Scan for the cell matching the given text and deliver its (X, Y) coordinate at center. 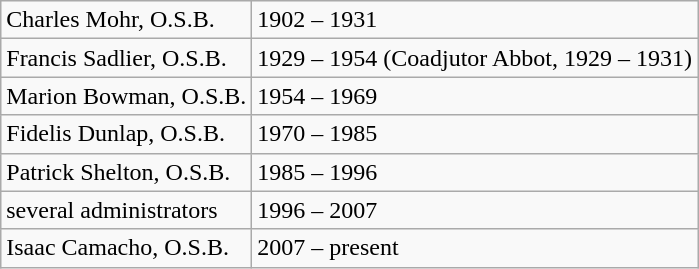
1996 – 2007 (475, 210)
1929 – 1954 (Coadjutor Abbot, 1929 – 1931) (475, 58)
1985 – 1996 (475, 172)
Isaac Camacho, O.S.B. (126, 248)
Fidelis Dunlap, O.S.B. (126, 134)
several administrators (126, 210)
Marion Bowman, O.S.B. (126, 96)
2007 – present (475, 248)
1970 – 1985 (475, 134)
1954 – 1969 (475, 96)
1902 – 1931 (475, 20)
Charles Mohr, O.S.B. (126, 20)
Francis Sadlier, O.S.B. (126, 58)
Patrick Shelton, O.S.B. (126, 172)
